Capture the cell that displays the provided text and extract its (x, y) central coordinate. 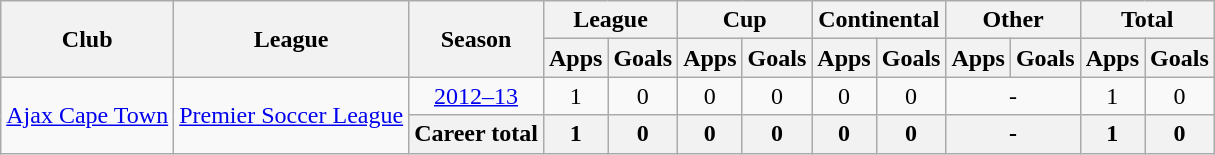
Ajax Cape Town (88, 115)
2012–13 (476, 96)
Other (1013, 20)
Continental (879, 20)
Total (1147, 20)
Career total (476, 134)
Season (476, 39)
Premier Soccer League (292, 115)
Cup (745, 20)
Club (88, 39)
